For the text-containing cell, return its midpoint in [x, y] coordinate format. 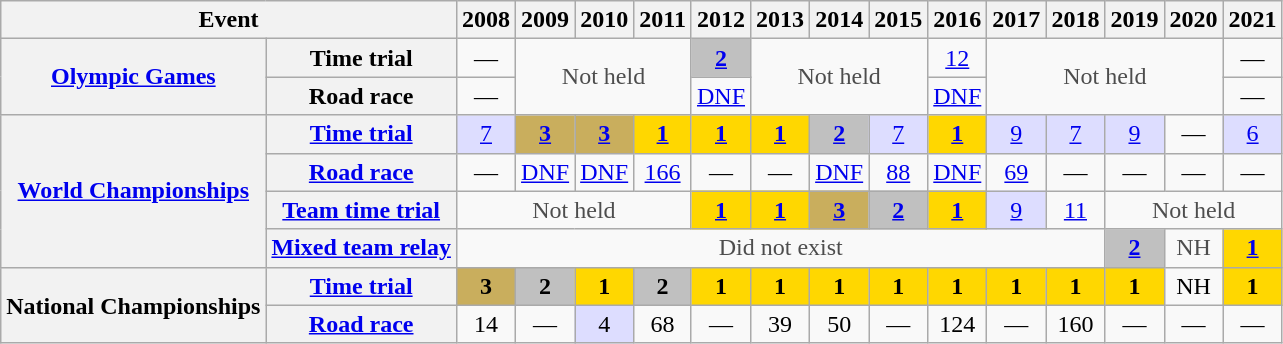
2020 [1194, 20]
11 [1076, 210]
2017 [1016, 20]
14 [486, 324]
12 [958, 58]
2010 [604, 20]
Event [229, 20]
4 [604, 324]
2016 [958, 20]
166 [663, 172]
68 [663, 324]
Team time trial [362, 210]
2008 [486, 20]
National Championships [134, 305]
Did not exist [780, 248]
88 [898, 172]
50 [840, 324]
2021 [1252, 20]
2019 [1134, 20]
World Championships [134, 191]
6 [1252, 134]
2018 [1076, 20]
2009 [546, 20]
2013 [780, 20]
2011 [663, 20]
160 [1076, 324]
2015 [898, 20]
2014 [840, 20]
2012 [720, 20]
Mixed team relay [362, 248]
69 [1016, 172]
39 [780, 324]
Olympic Games [134, 77]
124 [958, 324]
